Determine the [x, y] coordinate at the center of the cell enclosing the given text.  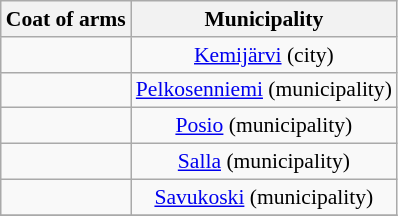
Salla (municipality) [264, 162]
Coat of arms [66, 19]
Municipality [264, 19]
Posio (municipality) [264, 126]
Savukoski (municipality) [264, 197]
Pelkosenniemi (municipality) [264, 90]
Kemijärvi (city) [264, 55]
